Return the [X, Y] coordinate for the center point of the cell that contains the specified text.  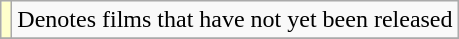
Denotes films that have not yet been released [235, 20]
